Locate the cell with the specified text and output its [x, y] center coordinate. 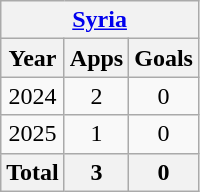
Apps [96, 58]
Syria [100, 20]
Goals [164, 58]
2 [96, 96]
1 [96, 134]
Total [33, 172]
2024 [33, 96]
Year [33, 58]
3 [96, 172]
2025 [33, 134]
